Return the [X, Y] coordinate for the center point of the cell that contains the specified text.  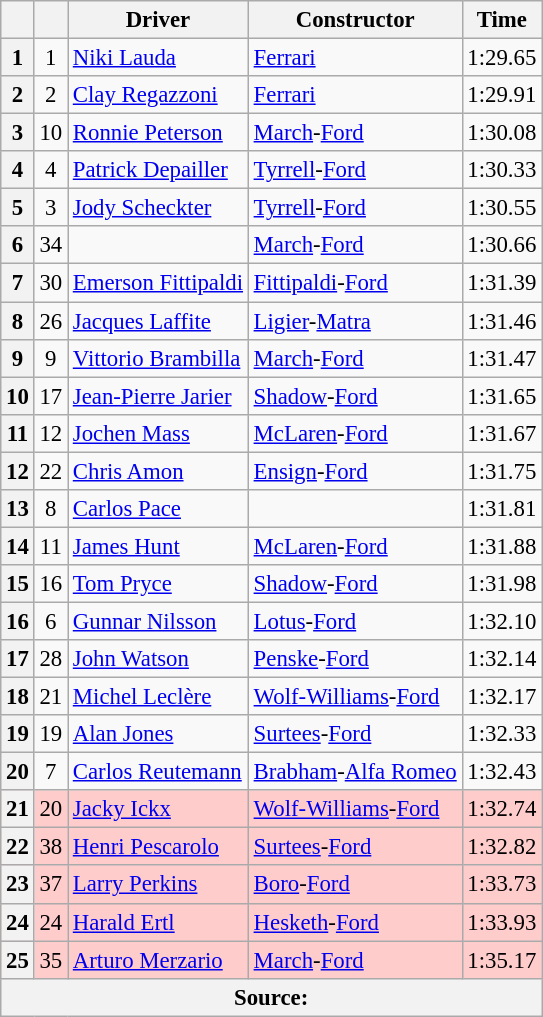
1:31.88 [502, 546]
1:31.67 [502, 433]
Arturo Merzario [158, 960]
1:32.82 [502, 847]
1:30.55 [502, 208]
1:29.65 [502, 58]
14 [18, 546]
James Hunt [158, 546]
Penske-Ford [355, 659]
Tom Pryce [158, 584]
Clay Regazzoni [158, 95]
Ensign-Ford [355, 471]
Constructor [355, 20]
Jochen Mass [158, 433]
Gunnar Nilsson [158, 621]
37 [50, 885]
Carlos Pace [158, 509]
30 [50, 283]
Jacques Laffite [158, 321]
34 [50, 245]
35 [50, 960]
1:35.17 [502, 960]
1:32.10 [502, 621]
Emerson Fittipaldi [158, 283]
John Watson [158, 659]
Patrick Depailler [158, 170]
38 [50, 847]
1:31.81 [502, 509]
Chris Amon [158, 471]
Michel Leclère [158, 697]
Ronnie Peterson [158, 133]
Jody Scheckter [158, 208]
Driver [158, 20]
Vittorio Brambilla [158, 358]
1:31.75 [502, 471]
25 [18, 960]
Boro-Ford [355, 885]
1:33.73 [502, 885]
1:31.46 [502, 321]
13 [18, 509]
1:30.08 [502, 133]
1:32.74 [502, 809]
28 [50, 659]
Larry Perkins [158, 885]
1:31.98 [502, 584]
1:31.47 [502, 358]
1:30.33 [502, 170]
Hesketh-Ford [355, 922]
18 [18, 697]
5 [18, 208]
1:33.93 [502, 922]
Source: [272, 997]
1:32.43 [502, 772]
1:30.66 [502, 245]
Ligier-Matra [355, 321]
Niki Lauda [158, 58]
Lotus-Ford [355, 621]
Brabham-Alfa Romeo [355, 772]
1:32.33 [502, 734]
1:32.14 [502, 659]
Jacky Ickx [158, 809]
23 [18, 885]
26 [50, 321]
Harald Ertl [158, 922]
Jean-Pierre Jarier [158, 396]
1:32.17 [502, 697]
1:31.39 [502, 283]
Carlos Reutemann [158, 772]
Time [502, 20]
15 [18, 584]
Henri Pescarolo [158, 847]
1:29.91 [502, 95]
Fittipaldi-Ford [355, 283]
1:31.65 [502, 396]
Alan Jones [158, 734]
